Scan for the cell matching the given text and deliver its [X, Y] coordinate at center. 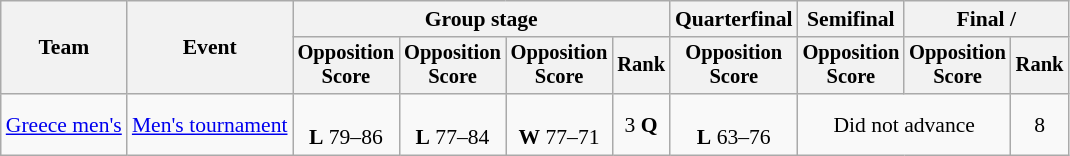
3 Q [641, 124]
L 77–84 [452, 124]
L 63–76 [734, 124]
Group stage [482, 19]
Did not advance [904, 124]
L 79–86 [346, 124]
Men's tournament [210, 124]
Greece men's [64, 124]
Final / [986, 19]
Event [210, 48]
8 [1040, 124]
Quarterfinal [734, 19]
Semifinal [852, 19]
Team [64, 48]
W 77–71 [560, 124]
